Provide the (x, y) coordinate of the cell's center where the given text is located.  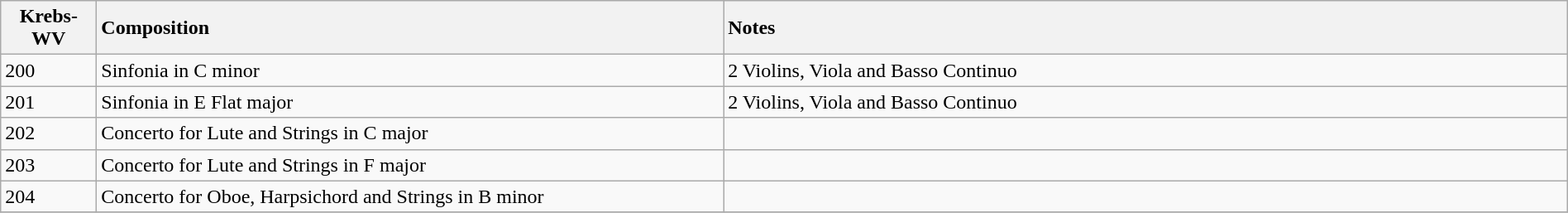
201 (49, 102)
Notes (1146, 28)
Composition (410, 28)
Sinfonia in C minor (410, 70)
200 (49, 70)
Concerto for Oboe, Harpsichord and Strings in B minor (410, 196)
Krebs-WV (49, 28)
203 (49, 165)
Concerto for Lute and Strings in F major (410, 165)
202 (49, 133)
204 (49, 196)
Concerto for Lute and Strings in C major (410, 133)
Sinfonia in E Flat major (410, 102)
